Pinpoint the cell where the given text exists, returning its [x, y] midpoint coordinate. 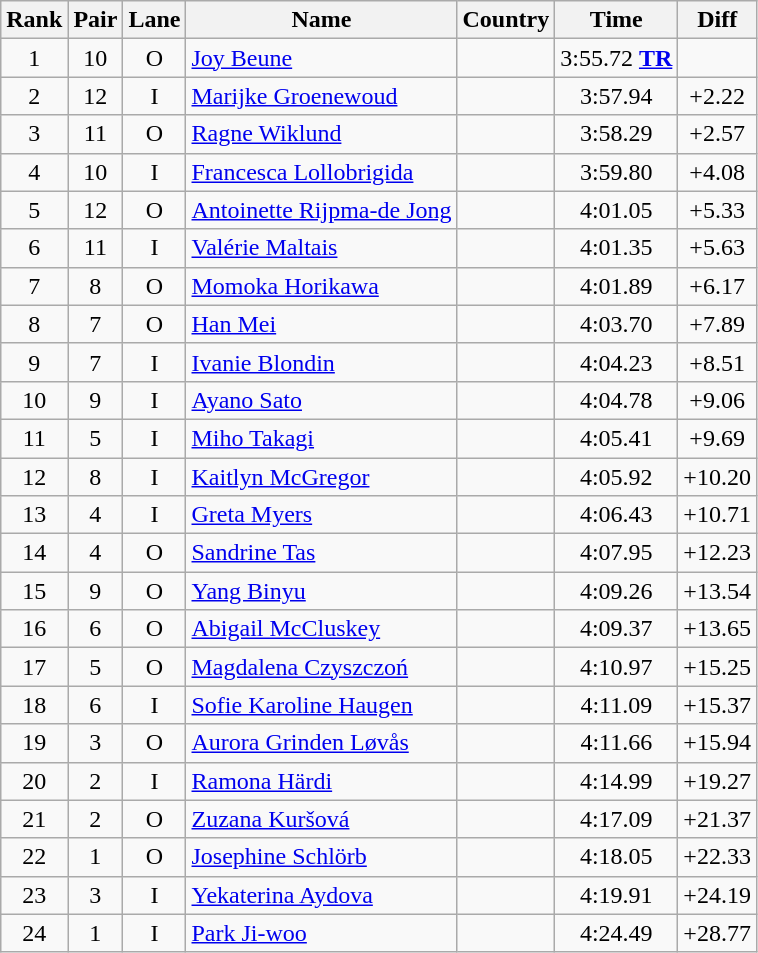
+13.54 [718, 591]
Time [616, 20]
+15.94 [718, 743]
+13.65 [718, 629]
3:58.29 [616, 134]
3:55.72 TR [616, 58]
4:17.09 [616, 819]
4:01.05 [616, 210]
4:09.26 [616, 591]
Rank [34, 20]
Abigail McCluskey [322, 629]
16 [34, 629]
+7.89 [718, 324]
Sofie Karoline Haugen [322, 705]
Name [322, 20]
3:57.94 [616, 96]
+2.22 [718, 96]
4:24.49 [616, 933]
+4.08 [718, 172]
20 [34, 781]
4:05.41 [616, 438]
22 [34, 857]
4:18.05 [616, 857]
+21.37 [718, 819]
4:09.37 [616, 629]
4:10.97 [616, 667]
4:04.23 [616, 362]
Country [506, 20]
4:14.99 [616, 781]
Ayano Sato [322, 400]
Ramona Härdi [322, 781]
4:11.09 [616, 705]
4:04.78 [616, 400]
Diff [718, 20]
Ivanie Blondin [322, 362]
4:01.89 [616, 286]
17 [34, 667]
Pair [96, 20]
+15.25 [718, 667]
+15.37 [718, 705]
23 [34, 895]
Momoka Horikawa [322, 286]
Miho Takagi [322, 438]
Greta Myers [322, 515]
+10.20 [718, 477]
14 [34, 553]
4:03.70 [616, 324]
19 [34, 743]
+19.27 [718, 781]
Lane [154, 20]
Valérie Maltais [322, 248]
+12.23 [718, 553]
+2.57 [718, 134]
3:59.80 [616, 172]
18 [34, 705]
Magdalena Czyszczoń [322, 667]
4:11.66 [616, 743]
Marijke Groenewoud [322, 96]
15 [34, 591]
+24.19 [718, 895]
4:06.43 [616, 515]
4:01.35 [616, 248]
Zuzana Kuršová [322, 819]
24 [34, 933]
Han Mei [322, 324]
Sandrine Tas [322, 553]
Yekaterina Aydova [322, 895]
+5.33 [718, 210]
4:19.91 [616, 895]
+10.71 [718, 515]
+8.51 [718, 362]
Kaitlyn McGregor [322, 477]
4:05.92 [616, 477]
Josephine Schlörb [322, 857]
Park Ji-woo [322, 933]
+9.06 [718, 400]
Yang Binyu [322, 591]
21 [34, 819]
Antoinette Rijpma-de Jong [322, 210]
+9.69 [718, 438]
Aurora Grinden Løvås [322, 743]
+5.63 [718, 248]
13 [34, 515]
+28.77 [718, 933]
Ragne Wiklund [322, 134]
4:07.95 [616, 553]
Francesca Lollobrigida [322, 172]
+6.17 [718, 286]
Joy Beune [322, 58]
+22.33 [718, 857]
